Extract the [x, y] coordinate from the center of the cell holding the provided text.  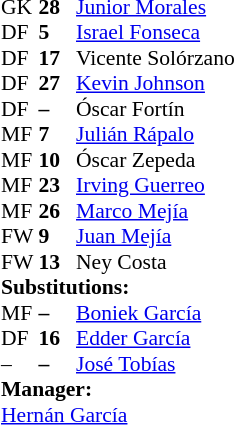
9 [57, 237]
7 [57, 135]
27 [57, 83]
23 [57, 185]
13 [57, 262]
17 [57, 58]
5 [57, 33]
10 [57, 160]
16 [57, 339]
26 [57, 211]
